Extract the [x, y] coordinate from the center of the cell holding the provided text.  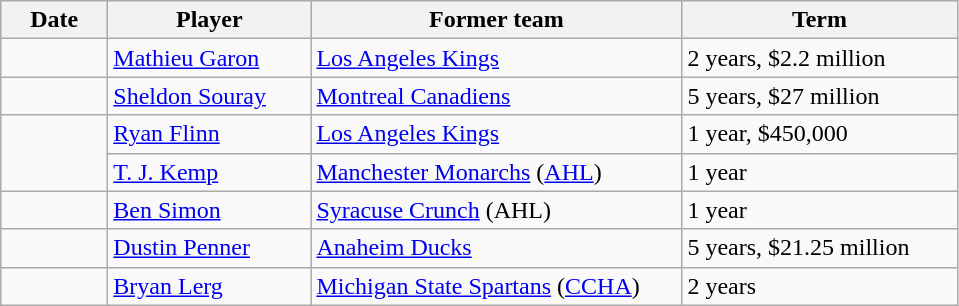
Date [54, 20]
Former team [496, 20]
Manchester Monarchs (AHL) [496, 172]
Ryan Flinn [210, 134]
Ben Simon [210, 210]
Player [210, 20]
Term [820, 20]
Anaheim Ducks [496, 248]
5 years, $21.25 million [820, 248]
Mathieu Garon [210, 58]
1 year, $450,000 [820, 134]
2 years [820, 286]
Michigan State Spartans (CCHA) [496, 286]
2 years, $2.2 million [820, 58]
5 years, $27 million [820, 96]
T. J. Kemp [210, 172]
Sheldon Souray [210, 96]
Montreal Canadiens [496, 96]
Bryan Lerg [210, 286]
Dustin Penner [210, 248]
Syracuse Crunch (AHL) [496, 210]
